Pinpoint the cell where the given text exists, returning its (x, y) midpoint coordinate. 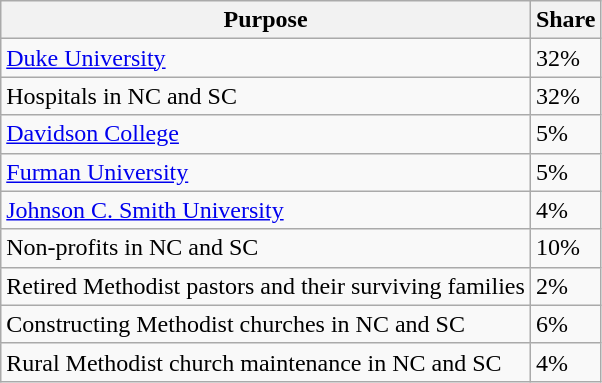
Johnson C. Smith University (266, 210)
Retired Methodist pastors and their surviving families (266, 286)
Davidson College (266, 134)
6% (566, 324)
10% (566, 248)
Furman University (266, 172)
2% (566, 286)
Share (566, 20)
Rural Methodist church maintenance in NC and SC (266, 362)
Purpose (266, 20)
Hospitals in NC and SC (266, 96)
Duke University (266, 58)
Constructing Methodist churches in NC and SC (266, 324)
Non-profits in NC and SC (266, 248)
